Return [x, y] of the center of cell containing provided text 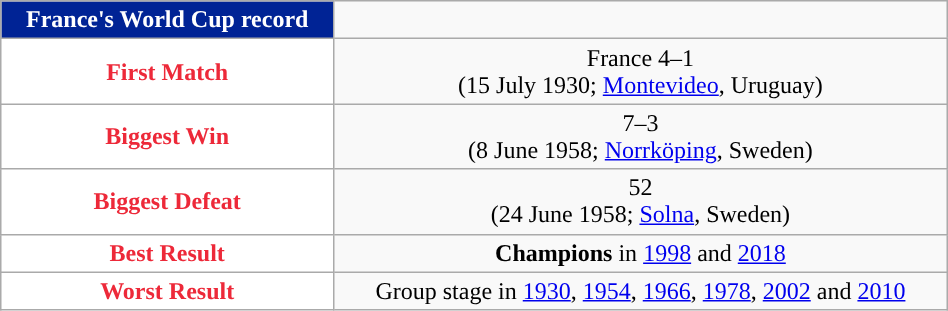
France 4–1 (15 July 1930; Montevideo, Uruguay) [641, 72]
Best Result [168, 253]
Champions in 1998 and 2018 [641, 253]
Group stage in 1930, 1954, 1966, 1978, 2002 and 2010 [641, 291]
Biggest Defeat [168, 202]
52 (24 June 1958; Solna, Sweden) [641, 202]
First Match [168, 72]
Worst Result [168, 291]
7–3 (8 June 1958; Norrköping, Sweden) [641, 136]
France's World Cup record [168, 20]
Biggest Win [168, 136]
